Return (X, Y) of the center of cell containing provided text 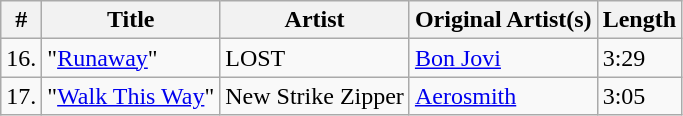
17. (22, 96)
Title (131, 20)
# (22, 20)
Length (639, 20)
New Strike Zipper (315, 96)
16. (22, 58)
"Runaway" (131, 58)
Artist (315, 20)
3:05 (639, 96)
Aerosmith (503, 96)
"Walk This Way" (131, 96)
Bon Jovi (503, 58)
3:29 (639, 58)
LOST (315, 58)
Original Artist(s) (503, 20)
